Provide the [x, y] coordinate of the cell's center where the given text is located.  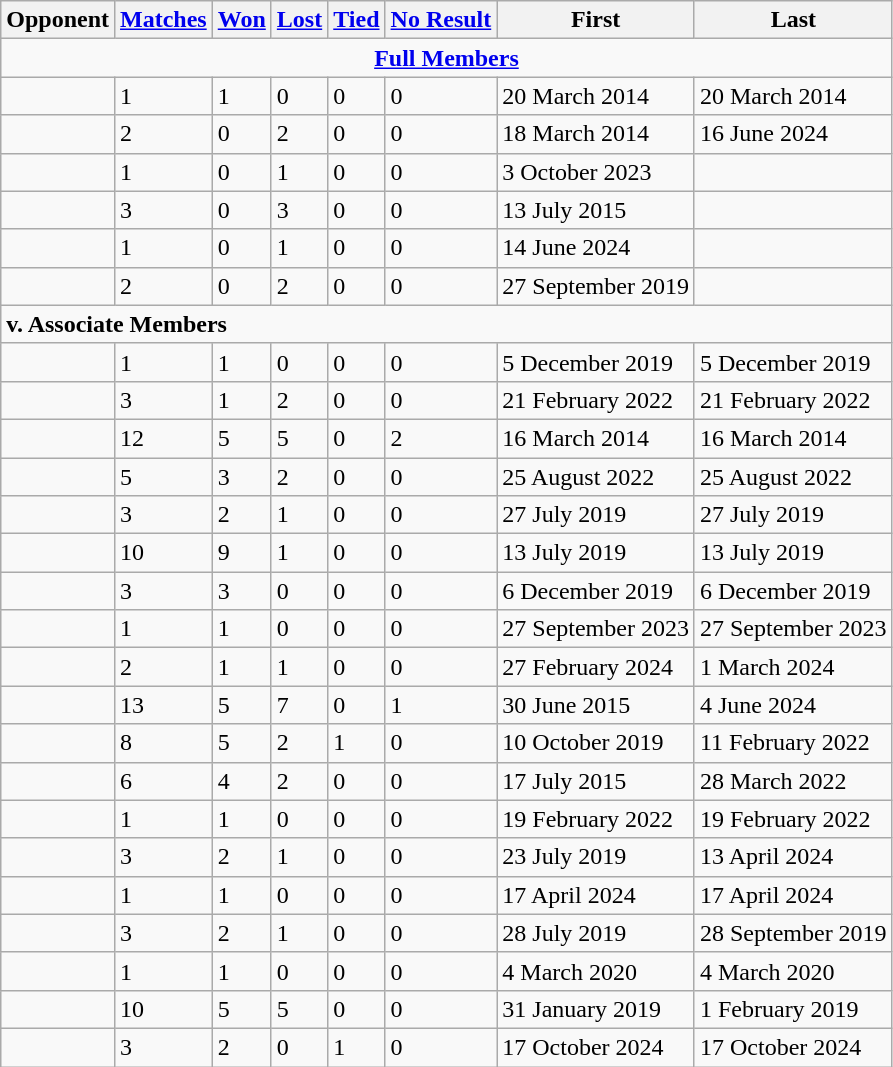
First [596, 20]
8 [164, 743]
12 [164, 438]
7 [299, 705]
Opponent [58, 20]
28 July 2019 [596, 933]
10 October 2019 [596, 743]
30 June 2015 [596, 705]
4 June 2024 [793, 705]
9 [242, 553]
13 April 2024 [793, 857]
4 [242, 781]
6 [164, 781]
Lost [299, 20]
Tied [356, 20]
Last [793, 20]
1 March 2024 [793, 667]
23 July 2019 [596, 857]
Full Members [446, 58]
31 January 2019 [596, 1009]
Won [242, 20]
16 June 2024 [793, 134]
28 September 2019 [793, 933]
13 July 2015 [596, 210]
27 February 2024 [596, 667]
Matches [164, 20]
14 June 2024 [596, 248]
17 July 2015 [596, 781]
3 October 2023 [596, 172]
27 September 2019 [596, 286]
v. Associate Members [446, 324]
No Result [441, 20]
28 March 2022 [793, 781]
1 February 2019 [793, 1009]
13 [164, 705]
18 March 2014 [596, 134]
11 February 2022 [793, 743]
